Pinpoint the cell where the given text exists, returning its [x, y] midpoint coordinate. 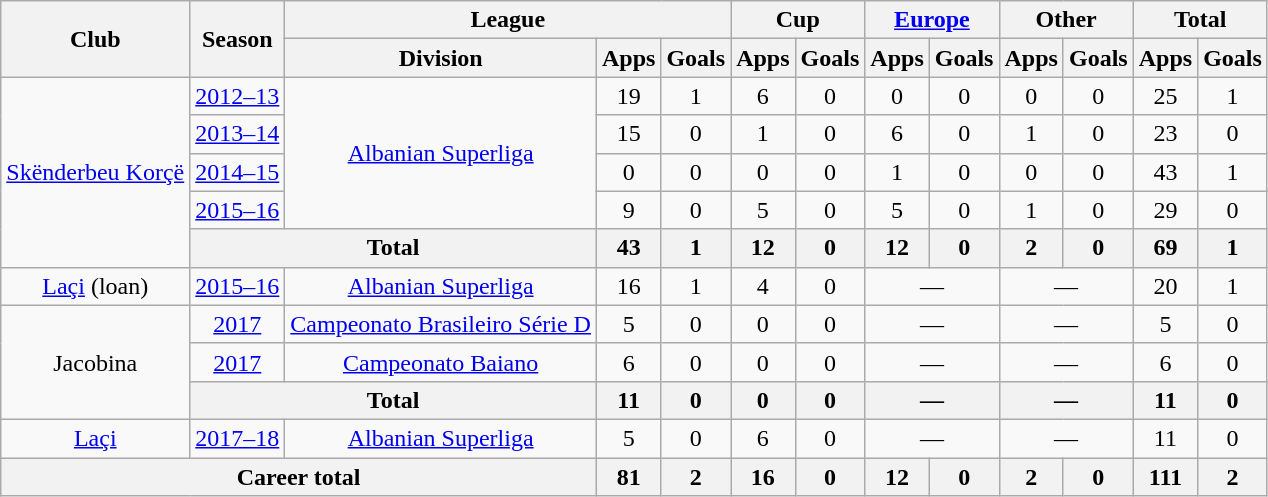
Division [441, 58]
69 [1165, 248]
Skënderbeu Korçë [96, 172]
Campeonato Brasileiro Série D [441, 324]
2014–15 [238, 172]
9 [628, 210]
Cup [798, 20]
Club [96, 39]
20 [1165, 286]
4 [763, 286]
29 [1165, 210]
23 [1165, 134]
Campeonato Baiano [441, 362]
League [508, 20]
Season [238, 39]
Europe [932, 20]
2012–13 [238, 96]
Laçi (loan) [96, 286]
Jacobina [96, 362]
2017–18 [238, 438]
Other [1066, 20]
15 [628, 134]
Career total [299, 477]
111 [1165, 477]
2013–14 [238, 134]
25 [1165, 96]
81 [628, 477]
19 [628, 96]
Laçi [96, 438]
